Return the [X, Y] coordinate for the center point of the cell that contains the specified text.  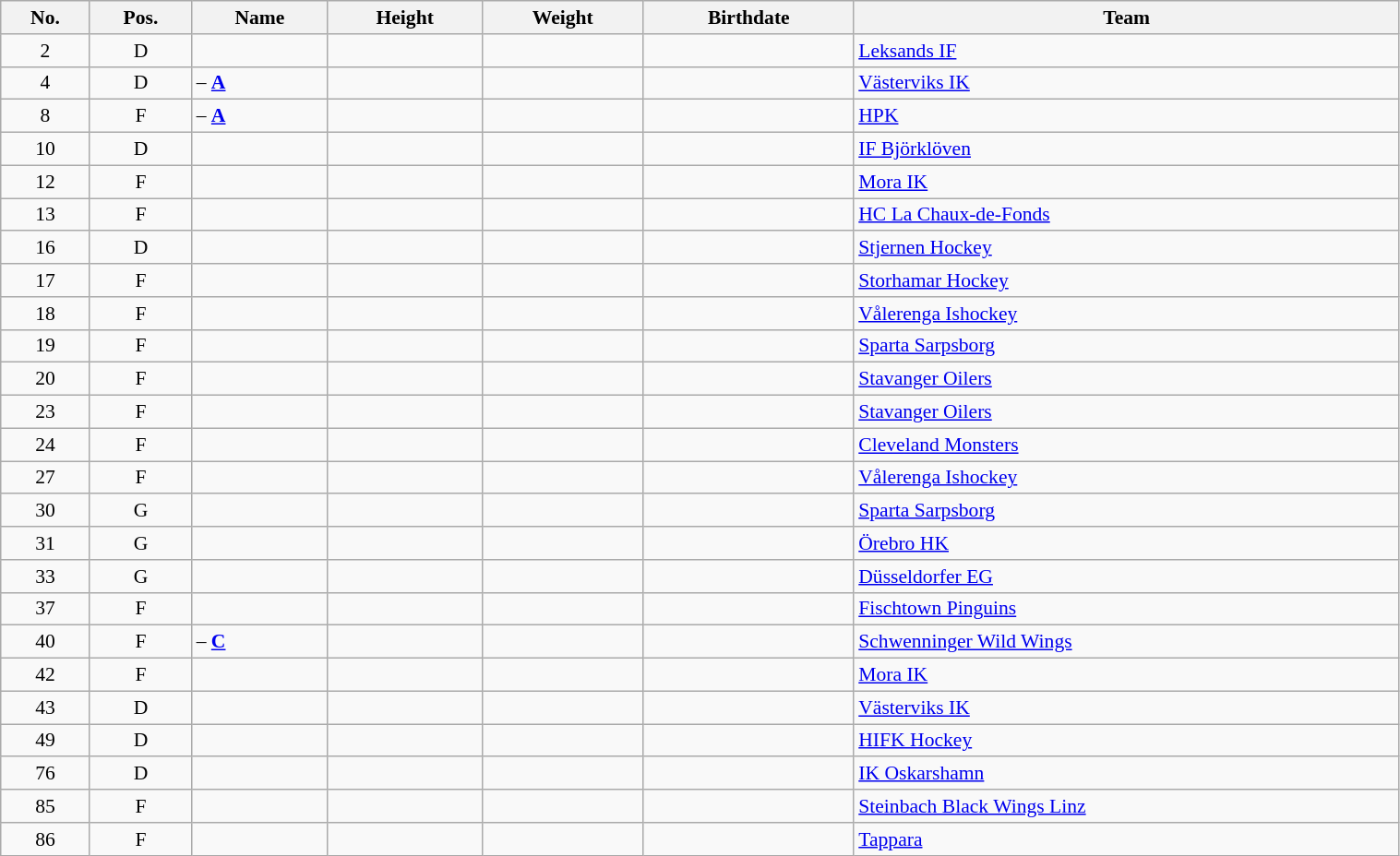
37 [46, 609]
8 [46, 116]
76 [46, 774]
85 [46, 806]
40 [46, 642]
Name [260, 18]
Birthdate [748, 18]
24 [46, 445]
No. [46, 18]
42 [46, 675]
Düsseldorfer EG [1126, 577]
Fischtown Pinguins [1126, 609]
Weight [563, 18]
Stjernen Hockey [1126, 248]
10 [46, 149]
43 [46, 707]
18 [46, 314]
Schwenninger Wild Wings [1126, 642]
Steinbach Black Wings Linz [1126, 806]
IF Björklöven [1126, 149]
HIFK Hockey [1126, 741]
4 [46, 83]
20 [46, 379]
HPK [1126, 116]
IK Oskarshamn [1126, 774]
30 [46, 511]
33 [46, 577]
17 [46, 280]
Tappara [1126, 839]
86 [46, 839]
Height [404, 18]
Cleveland Monsters [1126, 445]
27 [46, 478]
– C [260, 642]
49 [46, 741]
12 [46, 182]
16 [46, 248]
HC La Chaux-de-Fonds [1126, 215]
Örebro HK [1126, 543]
31 [46, 543]
23 [46, 412]
19 [46, 346]
Team [1126, 18]
Storhamar Hockey [1126, 280]
13 [46, 215]
Leksands IF [1126, 51]
2 [46, 51]
Pos. [140, 18]
